Pinpoint the cell where the given text exists, returning its [x, y] midpoint coordinate. 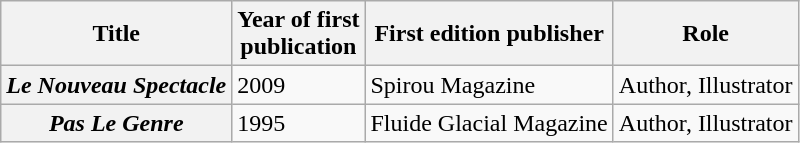
Fluide Glacial Magazine [489, 123]
2009 [298, 85]
Role [706, 34]
Pas Le Genre [116, 123]
Title [116, 34]
Spirou Magazine [489, 85]
First edition publisher [489, 34]
Le Nouveau Spectacle [116, 85]
1995 [298, 123]
Year of firstpublication [298, 34]
